Scan for the cell matching the given text and deliver its (X, Y) coordinate at center. 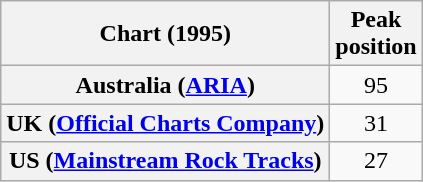
27 (376, 161)
Chart (1995) (166, 34)
95 (376, 85)
Australia (ARIA) (166, 85)
UK (Official Charts Company) (166, 123)
US (Mainstream Rock Tracks) (166, 161)
Peakposition (376, 34)
31 (376, 123)
